Detect which cell encompasses the target text, then output its [x, y] center coordinate. 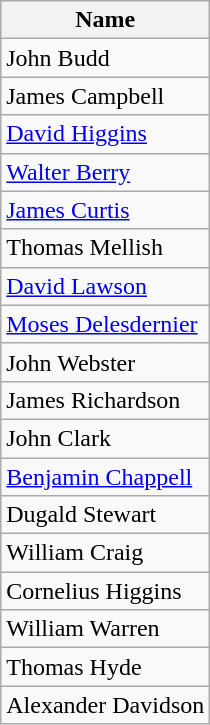
Moses Delesdernier [106, 324]
Benjamin Chappell [106, 477]
William Warren [106, 629]
David Higgins [106, 134]
James Curtis [106, 210]
David Lawson [106, 286]
Alexander Davidson [106, 705]
Walter Berry [106, 172]
Dugald Stewart [106, 515]
Cornelius Higgins [106, 591]
John Webster [106, 362]
James Campbell [106, 96]
Name [106, 20]
Thomas Mellish [106, 248]
John Clark [106, 438]
Thomas Hyde [106, 667]
James Richardson [106, 400]
John Budd [106, 58]
William Craig [106, 553]
